Return [X, Y] of the center of cell containing provided text 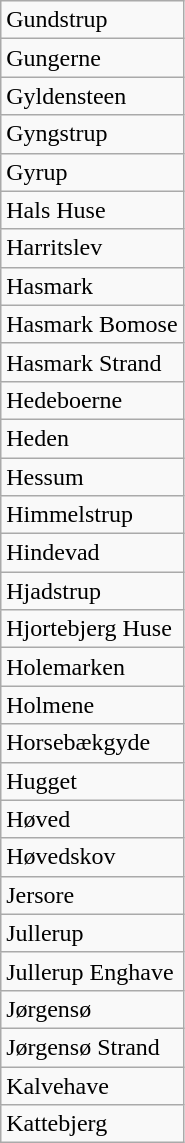
Holemarken [92, 667]
Himmelstrup [92, 515]
Hjadstrup [92, 591]
Gungerne [92, 58]
Høvedskov [92, 857]
Hasmark Strand [92, 362]
Hasmark Bomose [92, 324]
Hals Huse [92, 210]
Jullerup [92, 933]
Kalvehave [92, 1085]
Gyngstrup [92, 134]
Høved [92, 819]
Harritslev [92, 248]
Hasmark [92, 286]
Gyldensteen [92, 96]
Kattebjerg [92, 1124]
Hessum [92, 477]
Heden [92, 438]
Jørgensø Strand [92, 1047]
Jersore [92, 895]
Horsebækgyde [92, 743]
Jørgensø [92, 1009]
Hedeboerne [92, 400]
Gundstrup [92, 20]
Holmene [92, 705]
Hugget [92, 781]
Gyrup [92, 172]
Jullerup Enghave [92, 971]
Hindevad [92, 553]
Hjortebjerg Huse [92, 629]
